Provide the (x, y) coordinate of the cell's center where the given text is located.  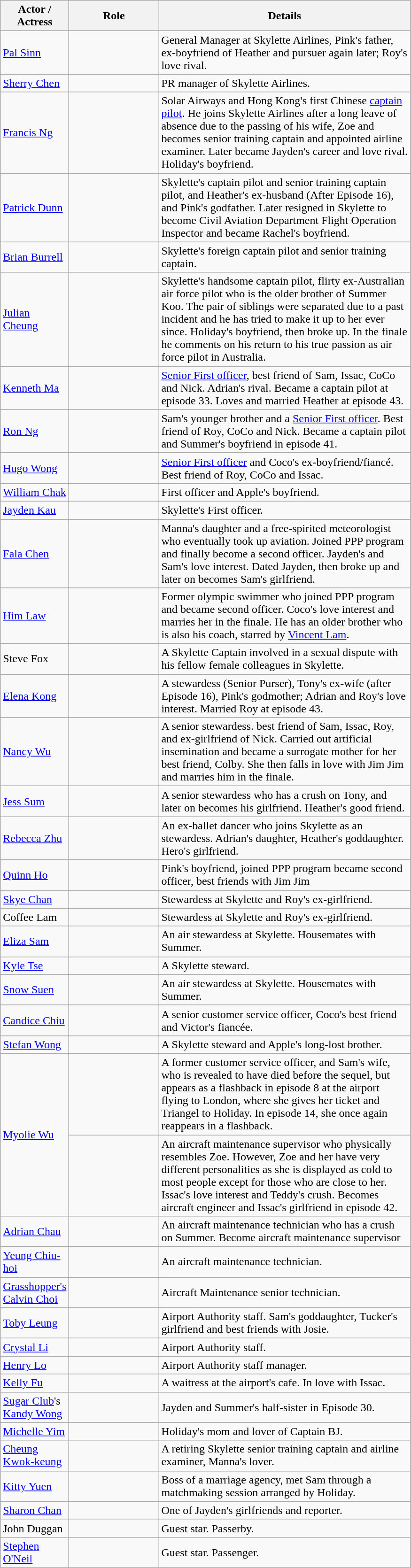
Eliza Sam (35, 941)
Crystal Li (35, 1347)
Jayden and Summer's half-sister in Episode 30. (285, 1407)
Skylette's First officer. (285, 510)
William Chak (35, 492)
Julian Cheung (35, 319)
Kyle Tse (35, 966)
Jayden Kau (35, 510)
First officer and Apple's boyfriend. (285, 492)
Guest star. Passerby. (285, 1528)
Pink's boyfriend, joined PPP program became second officer, best friends with Jim Jim (285, 875)
Henry Lo (35, 1365)
Boss of a marriage agency, met Sam through a matchmaking session arranged by Holiday. (285, 1486)
Ron Ng (35, 431)
Quinn Ho (35, 875)
Guest star. Passenger. (285, 1553)
Myolie Wu (35, 1135)
Jess Sum (35, 801)
A Skylette steward and Apple's long-lost brother. (285, 1044)
Skye Chan (35, 899)
Hugo Wong (35, 468)
Kelly Fu (35, 1383)
PR manager of Skylette Airlines. (285, 83)
One of Jayden's girlfriends and reporter. (285, 1510)
A Skylette Captain involved in a sexual dispute with his fellow female colleagues in Skylette. (285, 659)
Cheung Kwok-keung (35, 1456)
Him Law (35, 616)
Sharon Chan (35, 1510)
Stephen O'Neil (35, 1553)
A waitress at the airport's cafe. In love with Issac. (285, 1383)
An ex-ballet dancer who joins Skylette as an stewardess. Adrian's daughter, Heather's goddaughter. Hero's girlfriend. (285, 838)
Kitty Yuen (35, 1486)
A stewardess (Senior Purser), Tony's ex-wife (after Episode 16), Pink's godmother; Adrian and Roy's love interest. Married Roy at episode 43. (285, 696)
Details (285, 16)
An aircraft maintenance technician who has a crush on Summer. Become aircraft maintenance supervisor (285, 1231)
Steve Fox (35, 659)
Yeung Chiu-hoi (35, 1262)
An aircraft maintenance technician. (285, 1262)
Toby Leung (35, 1323)
Airport Authority staff. Sam's goddaughter, Tucker's girlfriend and best friends with Josie. (285, 1323)
Fala Chen (35, 554)
Elena Kong (35, 696)
Kenneth Ma (35, 388)
Actor / Actress (35, 16)
General Manager at Skylette Airlines, Pink's father, ex-boyfriend of Heather and pursuer again later; Roy's love rival. (285, 53)
Aircraft Maintenance senior technician. (285, 1292)
Rebecca Zhu (35, 838)
Sherry Chen (35, 83)
Sugar Club's Kandy Wong (35, 1407)
Grasshopper's Calvin Choi (35, 1292)
A retiring Skylette senior training captain and airline examiner, Manna's lover. (285, 1456)
Role (114, 16)
Coffee Lam (35, 917)
Snow Suen (35, 990)
Brian Burrell (35, 257)
Airport Authority staff manager. (285, 1365)
Adrian Chau (35, 1231)
Sam's younger brother and a Senior First officer. Best friend of Roy, CoCo and Nick. Became a captain pilot and Summer's boyfriend in episode 41. (285, 431)
Airport Authority staff. (285, 1347)
A senior stewardess who has a crush on Tony, and later on becomes his girlfriend. Heather's good friend. (285, 801)
Skylette's foreign captain pilot and senior training captain. (285, 257)
Holiday's mom and lover of Captain BJ. (285, 1431)
Senior First officer and Coco's ex-boyfriend/fiancé. Best friend of Roy, CoCo and Issac. (285, 468)
Stefan Wong (35, 1044)
A senior customer service officer, Coco's best friend and Victor's fiancée. (285, 1020)
John Duggan (35, 1528)
A Skylette steward. (285, 966)
Michelle Yim (35, 1431)
Nancy Wu (35, 752)
Patrick Dunn (35, 208)
Francis Ng (35, 132)
Candice Chiu (35, 1020)
Pal Sinn (35, 53)
